Return the (X, Y) coordinate for the center point of the cell that contains the specified text.  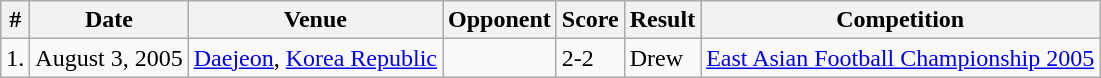
Drew (662, 58)
Opponent (500, 20)
Daejeon, Korea Republic (315, 58)
East Asian Football Championship 2005 (900, 58)
1. (16, 58)
Score (590, 20)
2-2 (590, 58)
Venue (315, 20)
Date (109, 20)
# (16, 20)
August 3, 2005 (109, 58)
Competition (900, 20)
Result (662, 20)
